Search for the cell housing the specified text and yield its [X, Y] center coordinate. 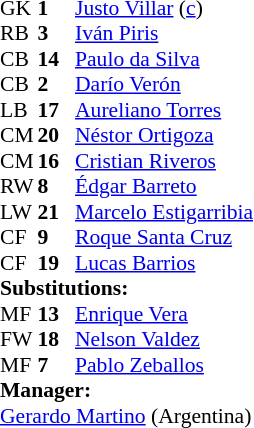
20 [57, 135]
2 [57, 85]
7 [57, 365]
Pablo Zeballos [164, 365]
Cristian Riveros [164, 161]
8 [57, 187]
Manager: [126, 391]
Néstor Ortigoza [164, 135]
13 [57, 314]
Paulo da Silva [164, 59]
3 [57, 33]
RW [19, 187]
Roque Santa Cruz [164, 237]
18 [57, 339]
21 [57, 212]
Iván Piris [164, 33]
Aureliano Torres [164, 110]
Nelson Valdez [164, 339]
19 [57, 263]
Marcelo Estigarribia [164, 212]
16 [57, 161]
RB [19, 33]
9 [57, 237]
LB [19, 110]
14 [57, 59]
FW [19, 339]
Édgar Barreto [164, 187]
Lucas Barrios [164, 263]
Darío Verón [164, 85]
17 [57, 110]
Enrique Vera [164, 314]
LW [19, 212]
Substitutions: [126, 289]
